Determine the (x, y) coordinate at the center of the cell enclosing the given text.  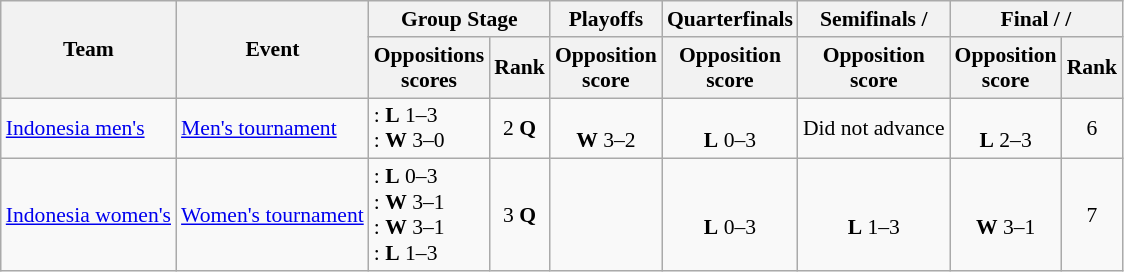
2 Q (520, 128)
L 2–3 (1006, 128)
Oppositions scores (430, 68)
Did not advance (874, 128)
Event (272, 50)
Semifinals / (874, 19)
: L 1–3: W 3–0 (430, 128)
Indonesia men's (88, 128)
L 1–3 (874, 215)
Men's tournament (272, 128)
3 Q (520, 215)
W 3–1 (1006, 215)
6 (1092, 128)
Playoffs (606, 19)
Final / / (1036, 19)
Quarterfinals (730, 19)
Team (88, 50)
W 3–2 (606, 128)
Women's tournament (272, 215)
Indonesia women's (88, 215)
: L 0–3: W 3–1: W 3–1: L 1–3 (430, 215)
Group Stage (460, 19)
7 (1092, 215)
